Scan for the cell matching the given text and deliver its (X, Y) coordinate at center. 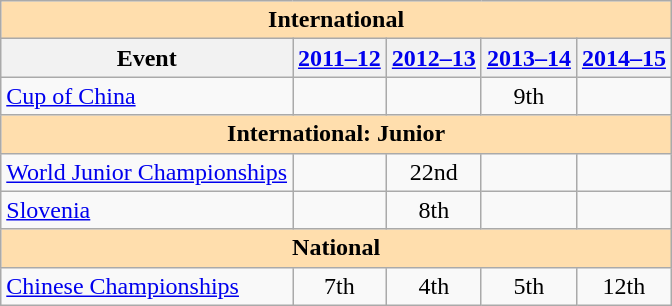
2014–15 (624, 58)
Chinese Championships (147, 286)
9th (528, 96)
5th (528, 286)
Event (147, 58)
World Junior Championships (147, 172)
International: Junior (336, 134)
12th (624, 286)
Cup of China (147, 96)
Slovenia (147, 210)
22nd (434, 172)
2012–13 (434, 58)
International (336, 20)
4th (434, 286)
National (336, 248)
2013–14 (528, 58)
8th (434, 210)
2011–12 (340, 58)
7th (340, 286)
